Return [x, y] of the center of cell containing provided text 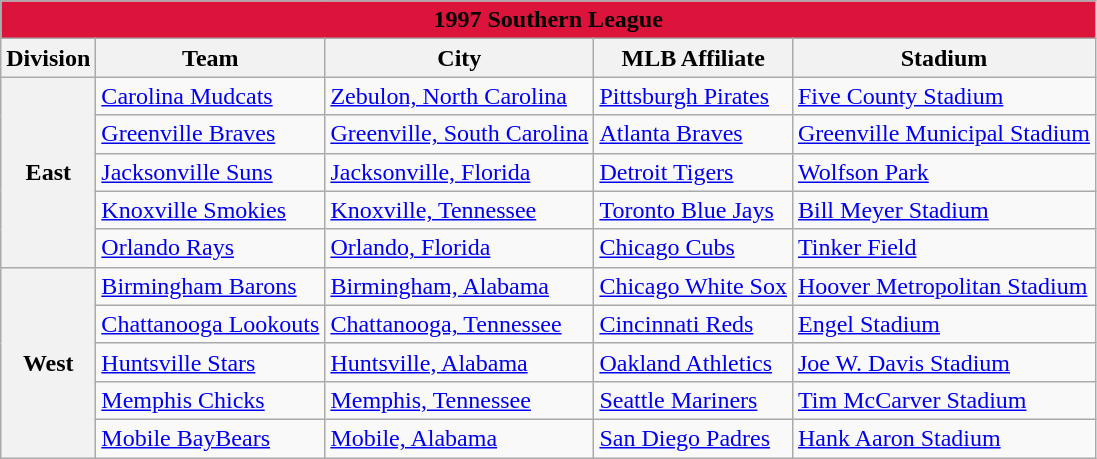
Team [210, 58]
Engel Stadium [944, 324]
Detroit Tigers [694, 172]
Oakland Athletics [694, 362]
Seattle Mariners [694, 400]
Orlando, Florida [460, 248]
Toronto Blue Jays [694, 210]
Carolina Mudcats [210, 96]
Memphis, Tennessee [460, 400]
Birmingham Barons [210, 286]
City [460, 58]
West [48, 362]
Bill Meyer Stadium [944, 210]
Mobile, Alabama [460, 438]
Hoover Metropolitan Stadium [944, 286]
Jacksonville Suns [210, 172]
Stadium [944, 58]
Chattanooga, Tennessee [460, 324]
Five County Stadium [944, 96]
Knoxville, Tennessee [460, 210]
Huntsville Stars [210, 362]
Greenville Municipal Stadium [944, 134]
Chattanooga Lookouts [210, 324]
Huntsville, Alabama [460, 362]
Cincinnati Reds [694, 324]
Zebulon, North Carolina [460, 96]
Tinker Field [944, 248]
Pittsburgh Pirates [694, 96]
MLB Affiliate [694, 58]
Chicago White Sox [694, 286]
Birmingham, Alabama [460, 286]
Memphis Chicks [210, 400]
Atlanta Braves [694, 134]
Tim McCarver Stadium [944, 400]
Hank Aaron Stadium [944, 438]
East [48, 172]
Joe W. Davis Stadium [944, 362]
Chicago Cubs [694, 248]
Mobile BayBears [210, 438]
Orlando Rays [210, 248]
Wolfson Park [944, 172]
Knoxville Smokies [210, 210]
Division [48, 58]
Jacksonville, Florida [460, 172]
San Diego Padres [694, 438]
1997 Southern League [548, 20]
Greenville, South Carolina [460, 134]
Greenville Braves [210, 134]
